Identify which cell holds the provided text, then report its (x, y) central coordinate. 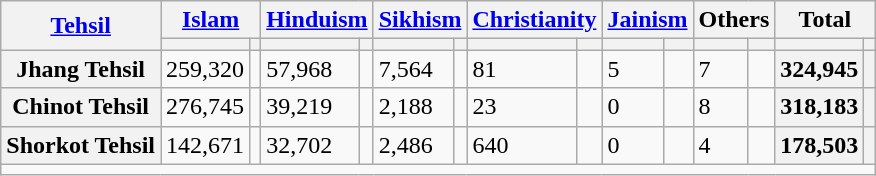
7 (720, 69)
178,503 (820, 145)
640 (522, 145)
57,968 (310, 69)
81 (522, 69)
324,945 (820, 69)
8 (720, 107)
39,219 (310, 107)
2,486 (413, 145)
5 (633, 69)
259,320 (206, 69)
4 (720, 145)
Tehsil (81, 26)
Chinot Tehsil (81, 107)
Total (825, 20)
Jainism (648, 20)
Christianity (534, 20)
Sikhism (420, 20)
7,564 (413, 69)
32,702 (310, 145)
Others (734, 20)
Islam (211, 20)
Hinduism (317, 20)
Jhang Tehsil (81, 69)
23 (522, 107)
318,183 (820, 107)
Shorkot Tehsil (81, 145)
276,745 (206, 107)
142,671 (206, 145)
2,188 (413, 107)
